Return the (x, y) coordinate for the center point of the cell that contains the specified text.  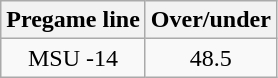
48.5 (210, 58)
Over/under (210, 20)
Pregame line (74, 20)
MSU -14 (74, 58)
